Detect which cell encompasses the target text, then output its (x, y) center coordinate. 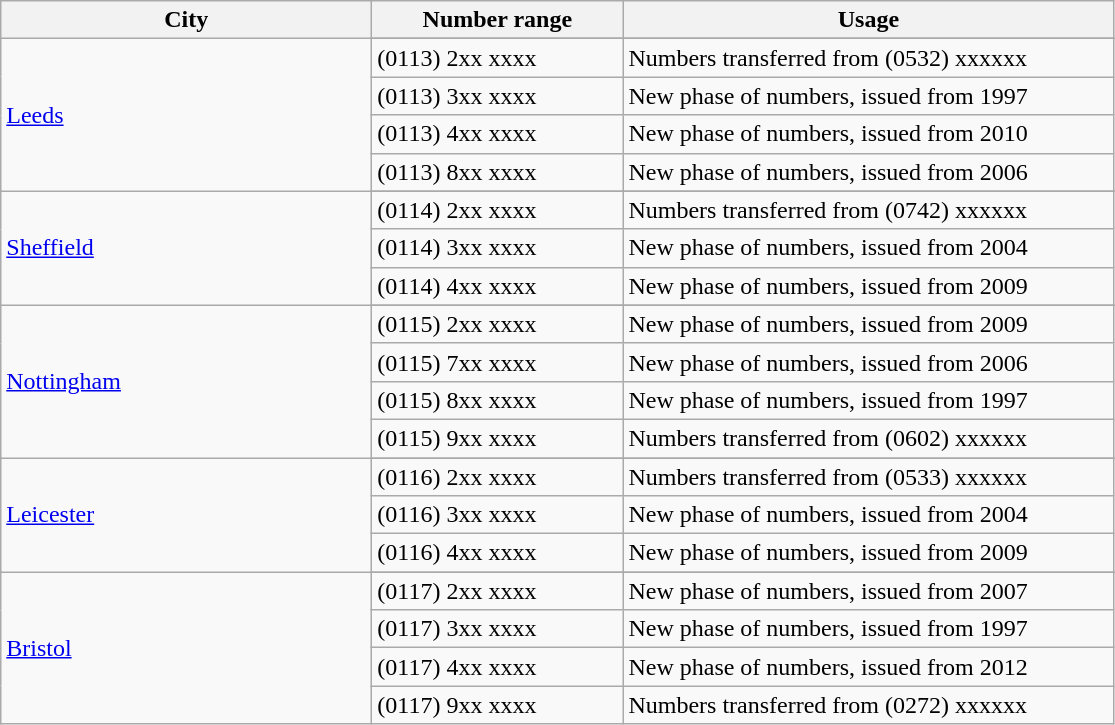
(0113) 2xx xxxx (498, 58)
Sheffield (186, 248)
(0113) 8xx xxxx (498, 172)
(0117) 2xx xxxx (498, 591)
(0114) 2xx xxxx (498, 210)
(0117) 4xx xxxx (498, 667)
Numbers transferred from (0602) xxxxxx (868, 438)
Numbers transferred from (0533) xxxxxx (868, 477)
Number range (498, 20)
(0113) 3xx xxxx (498, 96)
Nottingham (186, 381)
New phase of numbers, issued from 2012 (868, 667)
(0116) 2xx xxxx (498, 477)
(0114) 3xx xxxx (498, 248)
(0115) 8xx xxxx (498, 400)
Usage (868, 20)
City (186, 20)
(0115) 2xx xxxx (498, 324)
(0113) 4xx xxxx (498, 134)
Bristol (186, 648)
Numbers transferred from (0272) xxxxxx (868, 705)
Leeds (186, 115)
Leicester (186, 515)
Numbers transferred from (0742) xxxxxx (868, 210)
(0114) 4xx xxxx (498, 286)
(0117) 9xx xxxx (498, 705)
New phase of numbers, issued from 2010 (868, 134)
(0115) 9xx xxxx (498, 438)
(0116) 3xx xxxx (498, 515)
(0116) 4xx xxxx (498, 553)
New phase of numbers, issued from 2007 (868, 591)
(0117) 3xx xxxx (498, 629)
Numbers transferred from (0532) xxxxxx (868, 58)
(0115) 7xx xxxx (498, 362)
